Find where the given text appears and provide that cell's center as (X, Y) coordinate. 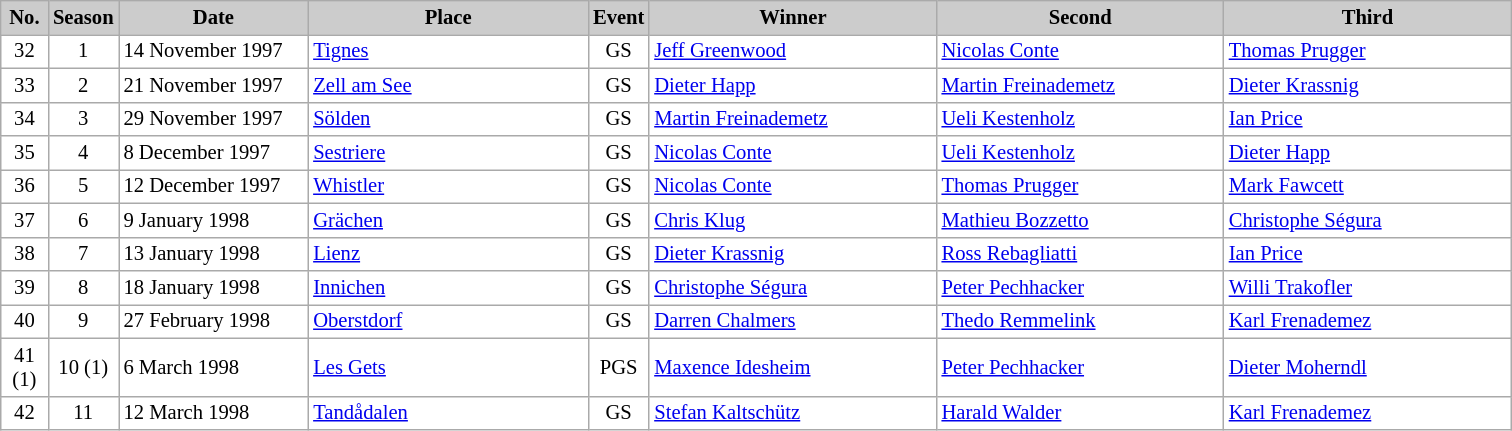
Whistler (448, 186)
14 November 1997 (213, 51)
Winner (792, 17)
Second (1080, 17)
Darren Chalmers (792, 321)
18 January 1998 (213, 287)
42 (24, 413)
11 (83, 413)
40 (24, 321)
Innichen (448, 287)
Date (213, 17)
6 (83, 220)
37 (24, 220)
21 November 1997 (213, 85)
34 (24, 119)
Lienz (448, 254)
Thedo Remmelink (1080, 321)
38 (24, 254)
4 (83, 153)
Stefan Kaltschütz (792, 413)
Tandådalen (448, 413)
9 (83, 321)
Season (83, 17)
7 (83, 254)
Mathieu Bozzetto (1080, 220)
33 (24, 85)
29 November 1997 (213, 119)
8 (83, 287)
Mark Fawcett (1368, 186)
Les Gets (448, 367)
8 December 1997 (213, 153)
Place (448, 17)
Tignes (448, 51)
12 March 1998 (213, 413)
Maxence Idesheim (792, 367)
6 March 1998 (213, 367)
PGS (618, 367)
1 (83, 51)
9 January 1998 (213, 220)
Ross Rebagliatti (1080, 254)
5 (83, 186)
10 (1) (83, 367)
Sestriere (448, 153)
No. (24, 17)
Grächen (448, 220)
Third (1368, 17)
35 (24, 153)
Oberstdorf (448, 321)
Zell am See (448, 85)
Sölden (448, 119)
12 December 1997 (213, 186)
Event (618, 17)
3 (83, 119)
13 January 1998 (213, 254)
Jeff Greenwood (792, 51)
Chris Klug (792, 220)
36 (24, 186)
41 (1) (24, 367)
27 February 1998 (213, 321)
39 (24, 287)
2 (83, 85)
Harald Walder (1080, 413)
Willi Trakofler (1368, 287)
Dieter Moherndl (1368, 367)
32 (24, 51)
